Capture the cell that displays the provided text and extract its (x, y) central coordinate. 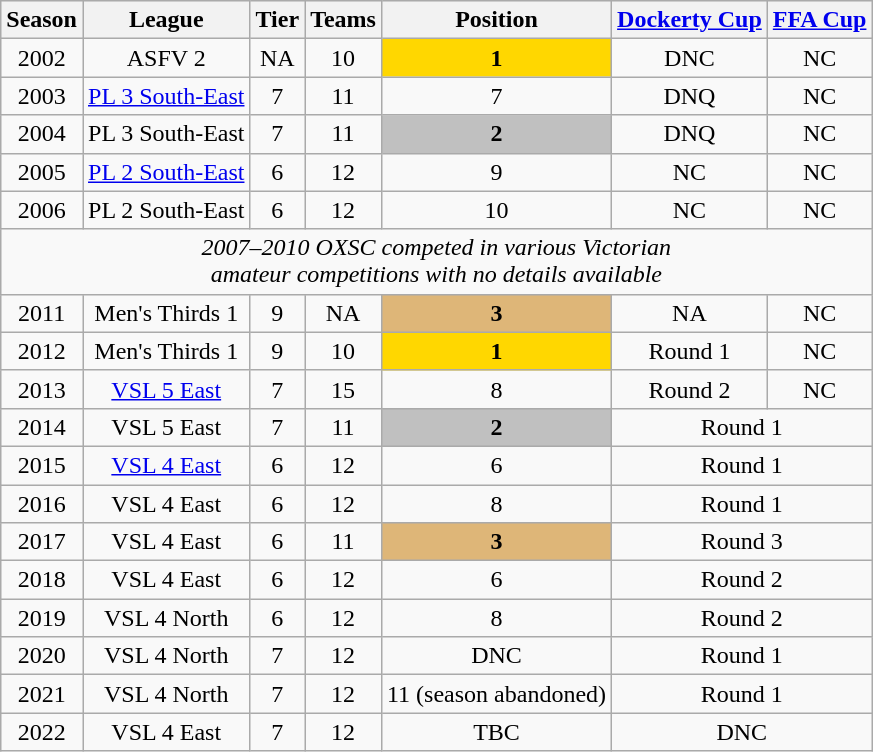
2020 (42, 656)
15 (344, 389)
ASFV 2 (166, 58)
Round 3 (742, 542)
2012 (42, 351)
2014 (42, 427)
Dockerty Cup (690, 20)
Tier (278, 20)
FFA Cup (820, 20)
TBC (496, 732)
Position (496, 20)
2019 (42, 618)
2006 (42, 210)
Teams (344, 20)
11 (season abandoned) (496, 694)
2018 (42, 580)
Season (42, 20)
League (166, 20)
2005 (42, 172)
2004 (42, 134)
2007–2010 OXSC competed in various Victorianamateur competitions with no details available (436, 262)
2011 (42, 313)
2021 (42, 694)
2002 (42, 58)
2015 (42, 465)
2017 (42, 542)
2016 (42, 503)
2022 (42, 732)
2013 (42, 389)
2003 (42, 96)
